Extract the [x, y] coordinate from the center of the cell holding the provided text.  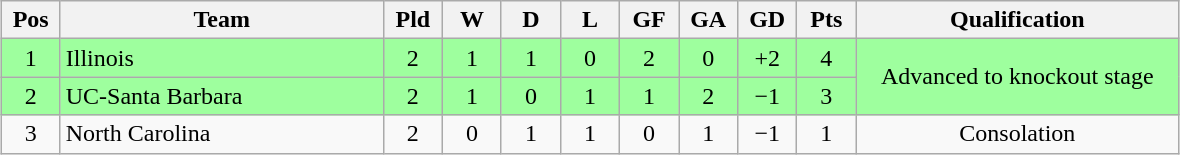
GD [768, 20]
North Carolina [222, 134]
GF [650, 20]
Consolation [1018, 134]
L [590, 20]
GA [708, 20]
Advanced to knockout stage [1018, 77]
+2 [768, 58]
Pld [412, 20]
Team [222, 20]
W [472, 20]
Pos [30, 20]
4 [826, 58]
Pts [826, 20]
UC-Santa Barbara [222, 96]
Illinois [222, 58]
D [530, 20]
Qualification [1018, 20]
